Scan for the cell matching the given text and deliver its (X, Y) coordinate at center. 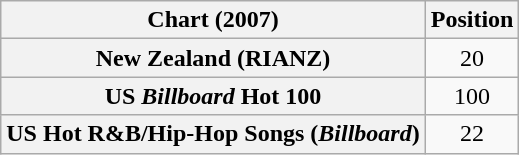
22 (472, 134)
100 (472, 96)
US Billboard Hot 100 (213, 96)
New Zealand (RIANZ) (213, 58)
US Hot R&B/Hip-Hop Songs (Billboard) (213, 134)
20 (472, 58)
Chart (2007) (213, 20)
Position (472, 20)
